Provide the [X, Y] coordinate of the cell's center where the given text is located.  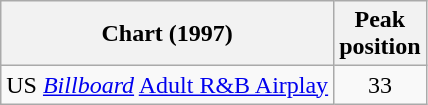
US Billboard Adult R&B Airplay [168, 85]
Peakposition [380, 34]
33 [380, 85]
Chart (1997) [168, 34]
